Return [X, Y] of the center of cell containing provided text 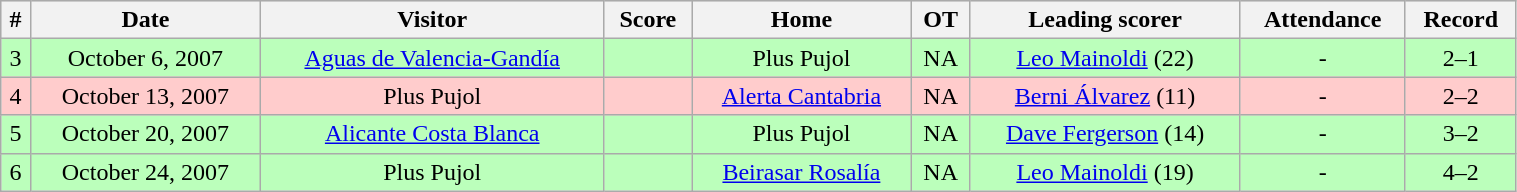
6 [16, 172]
Berni Álvarez (11) [1105, 96]
Score [648, 20]
Beirasar Rosalía [802, 172]
2–2 [1460, 96]
OT [940, 20]
3 [16, 58]
Visitor [432, 20]
Leading scorer [1105, 20]
4 [16, 96]
Record [1460, 20]
5 [16, 134]
Leo Mainoldi (19) [1105, 172]
Leo Mainoldi (22) [1105, 58]
Attendance [1323, 20]
October 13, 2007 [145, 96]
4–2 [1460, 172]
Date [145, 20]
October 6, 2007 [145, 58]
# [16, 20]
3–2 [1460, 134]
Alicante Costa Blanca [432, 134]
October 24, 2007 [145, 172]
Alerta Cantabria [802, 96]
Home [802, 20]
2–1 [1460, 58]
October 20, 2007 [145, 134]
Dave Fergerson (14) [1105, 134]
Aguas de Valencia-Gandía [432, 58]
